Detect which cell encompasses the target text, then output its [X, Y] center coordinate. 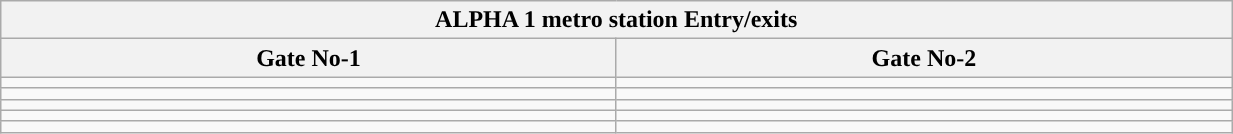
Gate No-2 [924, 58]
ALPHA 1 metro station Entry/exits [616, 20]
Gate No-1 [308, 58]
